Locate the cell with the specified text and output its (X, Y) center coordinate. 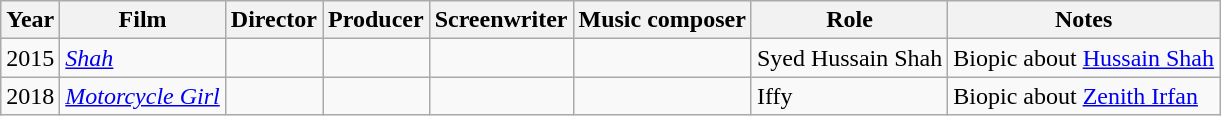
2015 (30, 58)
Motorcycle Girl (142, 96)
2018 (30, 96)
Syed Hussain Shah (849, 58)
Shah (142, 58)
Biopic about Zenith Irfan (1084, 96)
Producer (376, 20)
Biopic about Hussain Shah (1084, 58)
Director (274, 20)
Iffy (849, 96)
Screenwriter (501, 20)
Music composer (662, 20)
Film (142, 20)
Role (849, 20)
Year (30, 20)
Notes (1084, 20)
